Find where the given text appears and provide that cell's center as (x, y) coordinate. 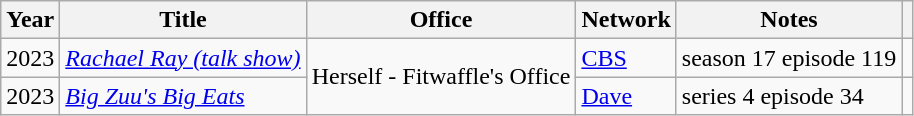
Year (30, 20)
Rachael Ray (talk show) (183, 58)
Title (183, 20)
series 4 episode 34 (788, 96)
Network (626, 20)
Office (441, 20)
Big Zuu's Big Eats (183, 96)
Dave (626, 96)
CBS (626, 58)
Notes (788, 20)
Herself - Fitwaffle's Office (441, 77)
season 17 episode 119 (788, 58)
